Locate the cell with the specified text and output its [X, Y] center coordinate. 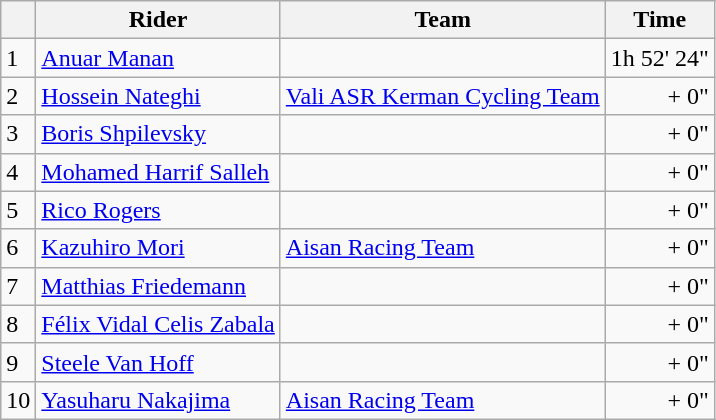
9 [18, 362]
4 [18, 172]
Vali ASR Kerman Cycling Team [442, 96]
1h 52' 24" [660, 58]
5 [18, 210]
6 [18, 248]
Rider [158, 20]
Kazuhiro Mori [158, 248]
3 [18, 134]
7 [18, 286]
Yasuharu Nakajima [158, 400]
Hossein Nateghi [158, 96]
Steele Van Hoff [158, 362]
Team [442, 20]
10 [18, 400]
1 [18, 58]
8 [18, 324]
Mohamed Harrif Salleh [158, 172]
Anuar Manan [158, 58]
Rico Rogers [158, 210]
Boris Shpilevsky [158, 134]
Time [660, 20]
Matthias Friedemann [158, 286]
2 [18, 96]
Félix Vidal Celis Zabala [158, 324]
